For the text-containing cell, return its midpoint in [X, Y] coordinate format. 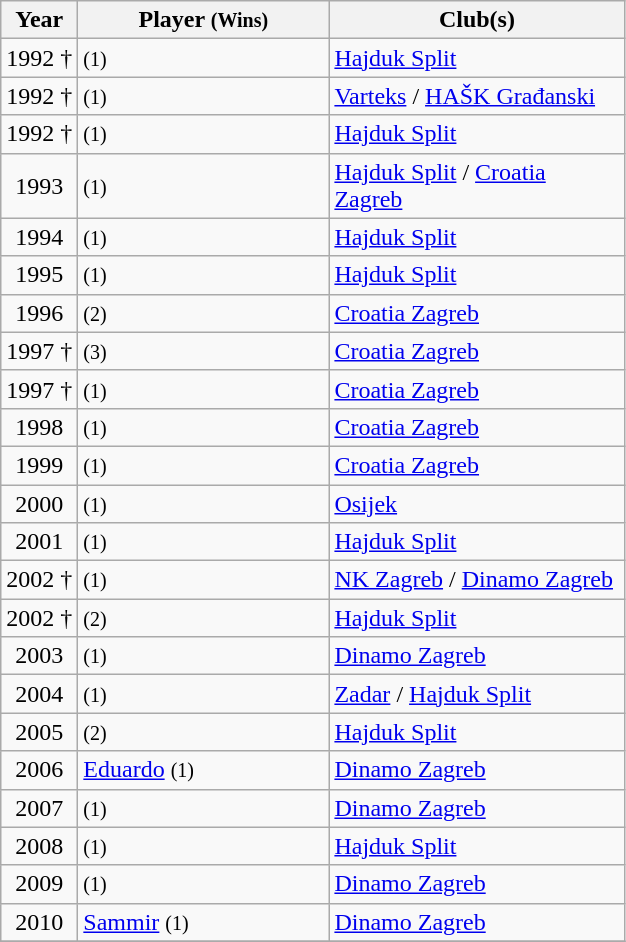
Sammir (1) [204, 922]
2000 [40, 503]
2007 [40, 808]
2005 [40, 732]
2006 [40, 770]
1998 [40, 427]
2008 [40, 846]
(3) [204, 351]
2010 [40, 922]
NK Zagreb / Dinamo Zagreb [477, 580]
2004 [40, 694]
Hajduk Split / Croatia Zagreb [477, 186]
2001 [40, 542]
Eduardo (1) [204, 770]
1995 [40, 275]
Club(s) [477, 20]
1993 [40, 186]
1996 [40, 313]
2003 [40, 656]
2009 [40, 884]
1994 [40, 237]
1999 [40, 465]
Year [40, 20]
Zadar / Hajduk Split [477, 694]
Player (Wins) [204, 20]
Osijek [477, 503]
Varteks / HAŠK Građanski [477, 96]
